Identify which cell holds the provided text, then report its (X, Y) central coordinate. 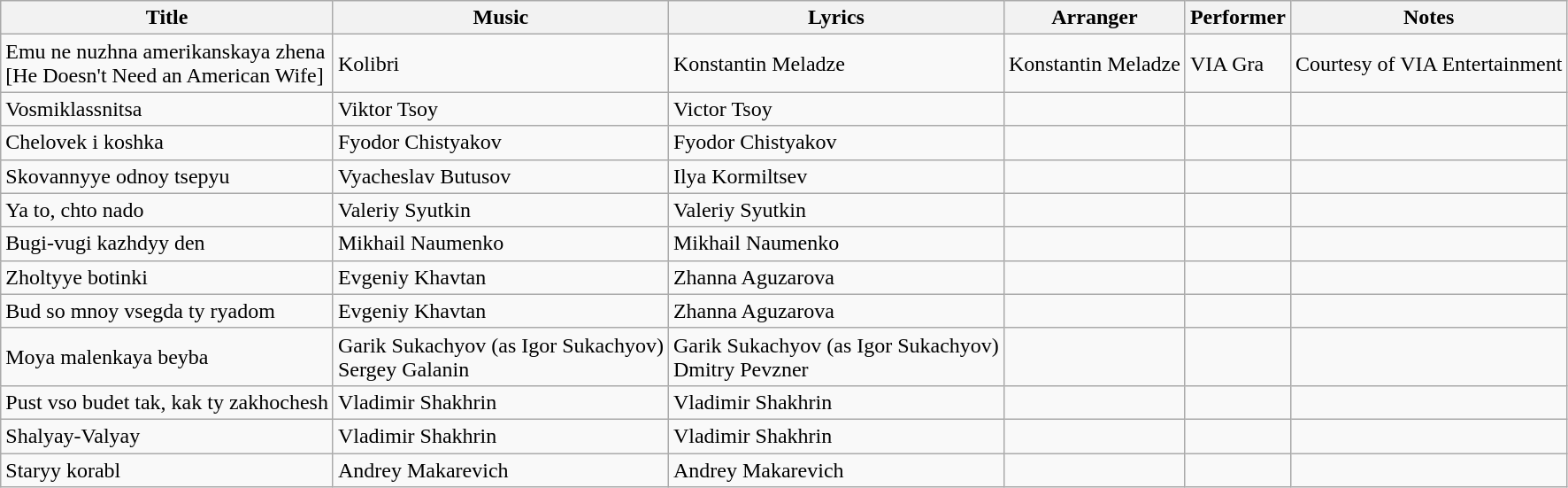
Notes (1428, 18)
Moya malenkaya beyba (167, 356)
Emu ne nuzhna amerikanskaya zhena [He Doesn't Need an American Wife] (167, 64)
Viktor Tsoy (501, 109)
Bud so mnoy vsegda ty ryadom (167, 311)
Skovannyye odnoy tsepyu (167, 176)
Performer (1237, 18)
Pust vso budet tak, kak ty zakhochesh (167, 402)
Title (167, 18)
Ilya Kormiltsev (835, 176)
Staryy korabl (167, 470)
Music (501, 18)
Garik Sukachyov (as Igor Sukachyov)Sergey Galanin (501, 356)
Garik Sukachyov (as Igor Sukachyov)Dmitry Pevzner (835, 356)
Courtesy of VIA Entertainment (1428, 64)
Zholtyye botinki (167, 277)
Vosmiklassnitsa (167, 109)
Arranger (1094, 18)
Ya to, chto nado (167, 210)
VIA Gra (1237, 64)
Victor Tsoy (835, 109)
Lyrics (835, 18)
Chelovek i koshka (167, 143)
Vyacheslav Butusov (501, 176)
Kolibri (501, 64)
Bugi-vugi kazhdyy den (167, 244)
Shalyay-Valyay (167, 436)
